Pinpoint the cell where the given text exists, returning its (x, y) midpoint coordinate. 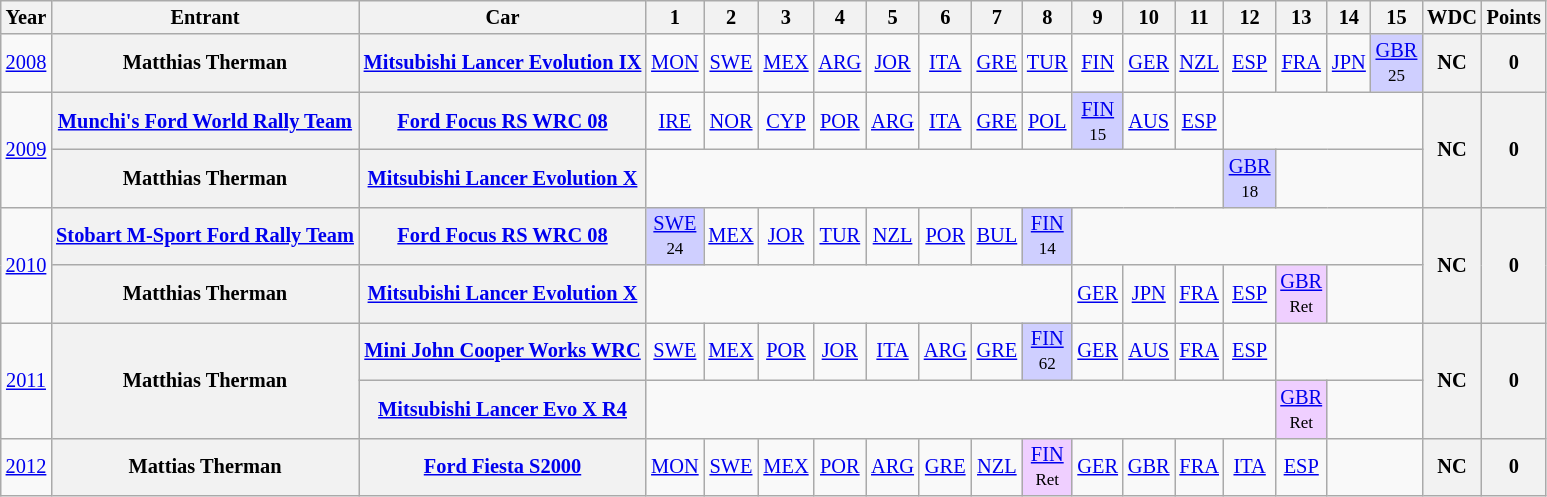
WDC (1452, 17)
2 (732, 17)
Points (1514, 17)
11 (1198, 17)
GBR18 (1250, 178)
Entrant (205, 17)
2009 (26, 150)
2008 (26, 63)
Stobart M-Sport Ford Rally Team (205, 236)
Mitsubishi Lancer Evo X R4 (502, 409)
Mattias Therman (205, 467)
2012 (26, 467)
5 (892, 17)
NOR (732, 121)
1 (674, 17)
2011 (26, 380)
GBR (1149, 467)
13 (1301, 17)
10 (1149, 17)
POL (1047, 121)
IRE (674, 121)
8 (1047, 17)
CYP (786, 121)
Munchi's Ford World Rally Team (205, 121)
3 (786, 17)
BUL (997, 236)
14 (1349, 17)
Mitsubishi Lancer Evolution IX (502, 63)
9 (1097, 17)
6 (946, 17)
Ford Fiesta S2000 (502, 467)
7 (997, 17)
FIN62 (1047, 351)
FIN14 (1047, 236)
Mini John Cooper Works WRC (502, 351)
12 (1250, 17)
FINRet (1047, 467)
Car (502, 17)
FIN (1097, 63)
2010 (26, 264)
GBR25 (1397, 63)
4 (840, 17)
15 (1397, 17)
SWE24 (674, 236)
FIN15 (1097, 121)
Year (26, 17)
